Pinpoint the cell where the given text exists, returning its (X, Y) midpoint coordinate. 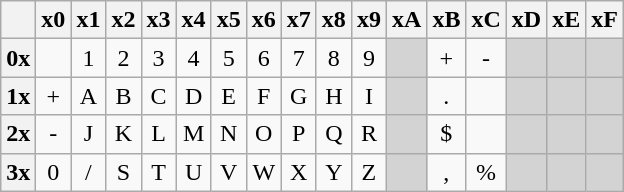
N (228, 134)
0 (54, 172)
x3 (158, 20)
U (194, 172)
8 (334, 58)
D (194, 96)
7 (298, 58)
x1 (88, 20)
x4 (194, 20)
L (158, 134)
% (486, 172)
x9 (368, 20)
S (124, 172)
xC (486, 20)
. (446, 96)
A (88, 96)
2 (124, 58)
x6 (264, 20)
B (124, 96)
xA (406, 20)
H (334, 96)
E (228, 96)
1x (18, 96)
V (228, 172)
G (298, 96)
xB (446, 20)
0x (18, 58)
I (368, 96)
Q (334, 134)
xF (605, 20)
xD (526, 20)
x2 (124, 20)
J (88, 134)
3x (18, 172)
P (298, 134)
W (264, 172)
O (264, 134)
xE (566, 20)
X (298, 172)
x5 (228, 20)
C (158, 96)
9 (368, 58)
1 (88, 58)
Y (334, 172)
M (194, 134)
K (124, 134)
/ (88, 172)
T (158, 172)
x8 (334, 20)
2x (18, 134)
6 (264, 58)
x0 (54, 20)
x7 (298, 20)
R (368, 134)
, (446, 172)
$ (446, 134)
3 (158, 58)
4 (194, 58)
5 (228, 58)
F (264, 96)
Z (368, 172)
